Search for the cell housing the specified text and yield its [x, y] center coordinate. 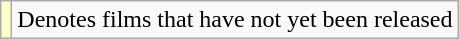
Denotes films that have not yet been released [235, 20]
